Pinpoint the cell where the given text exists, returning its (X, Y) midpoint coordinate. 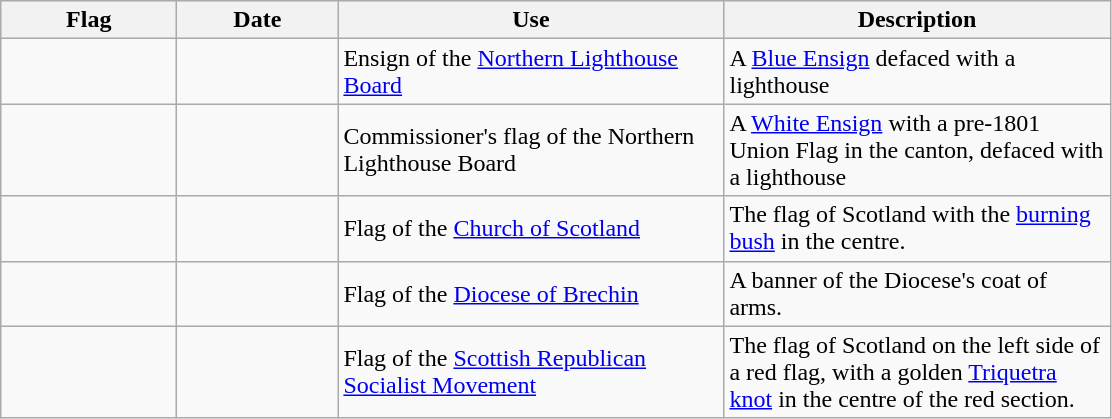
A Blue Ensign defaced with a lighthouse (917, 72)
Commissioner's flag of the Northern Lighthouse Board (531, 150)
Flag (89, 20)
A banner of the Diocese's coat of arms. (917, 294)
A White Ensign with a pre-1801 Union Flag in the canton, defaced with a lighthouse (917, 150)
Description (917, 20)
Flag of the Scottish Republican Socialist Movement (531, 372)
Flag of the Diocese of Brechin (531, 294)
The flag of Scotland on the left side of a red flag, with a golden Triquetra knot in the centre of the red section. (917, 372)
Flag of the Church of Scotland (531, 228)
Ensign of the Northern Lighthouse Board (531, 72)
Use (531, 20)
The flag of Scotland with the burning bush in the centre. (917, 228)
Date (258, 20)
